Search for the cell housing the specified text and yield its (X, Y) center coordinate. 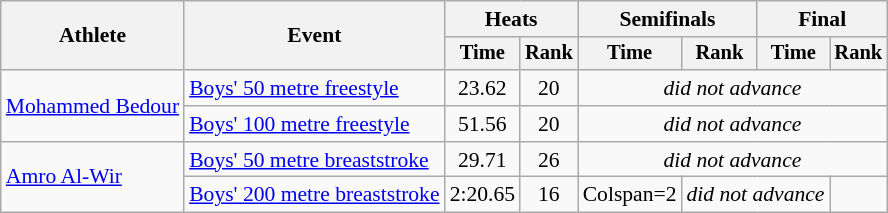
Boys' 50 metre freestyle (314, 88)
Athlete (92, 36)
Amro Al-Wir (92, 178)
Heats (512, 19)
2:20.65 (482, 195)
51.56 (482, 124)
Final (822, 19)
26 (549, 160)
23.62 (482, 88)
Semifinals (668, 19)
Colspan=2 (630, 195)
29.71 (482, 160)
Boys' 100 metre freestyle (314, 124)
16 (549, 195)
Boys' 200 metre breaststroke (314, 195)
Event (314, 36)
Boys' 50 metre breaststroke (314, 160)
Mohammed Bedour (92, 106)
